Provide the (x, y) coordinate of the cell's center where the given text is located.  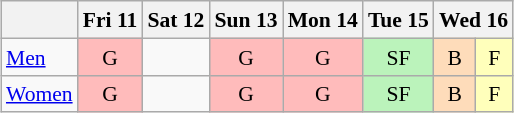
Sat 12 (176, 20)
Tue 15 (398, 20)
Women (40, 94)
Wed 16 (474, 20)
Men (40, 56)
Fri 11 (110, 20)
Sun 13 (246, 20)
Mon 14 (323, 20)
